Provide the [x, y] coordinate of the cell's center where the given text is located.  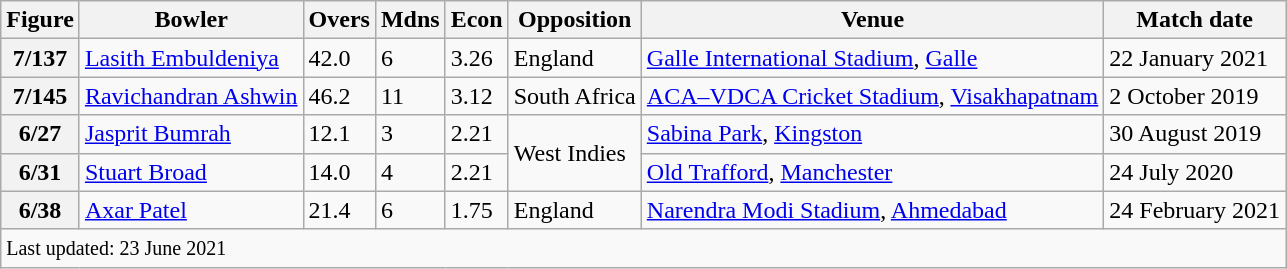
Stuart Broad [191, 172]
6/31 [40, 172]
24 July 2020 [1195, 172]
Lasith Embuldeniya [191, 58]
6/38 [40, 210]
7/137 [40, 58]
West Indies [574, 153]
11 [410, 96]
Ravichandran Ashwin [191, 96]
Axar Patel [191, 210]
Venue [872, 20]
Mdns [410, 20]
Sabina Park, Kingston [872, 134]
Galle International Stadium, Galle [872, 58]
21.4 [339, 210]
3.12 [476, 96]
South Africa [574, 96]
12.1 [339, 134]
3 [410, 134]
Last updated: 23 June 2021 [644, 248]
Bowler [191, 20]
6/27 [40, 134]
46.2 [339, 96]
42.0 [339, 58]
ACA–VDCA Cricket Stadium, Visakhapatnam [872, 96]
3.26 [476, 58]
7/145 [40, 96]
Overs [339, 20]
1.75 [476, 210]
Opposition [574, 20]
24 February 2021 [1195, 210]
2 October 2019 [1195, 96]
Figure [40, 20]
Old Trafford, Manchester [872, 172]
Jasprit Bumrah [191, 134]
Econ [476, 20]
Narendra Modi Stadium, Ahmedabad [872, 210]
Match date [1195, 20]
22 January 2021 [1195, 58]
30 August 2019 [1195, 134]
4 [410, 172]
14.0 [339, 172]
